Capture the cell that displays the provided text and extract its [X, Y] central coordinate. 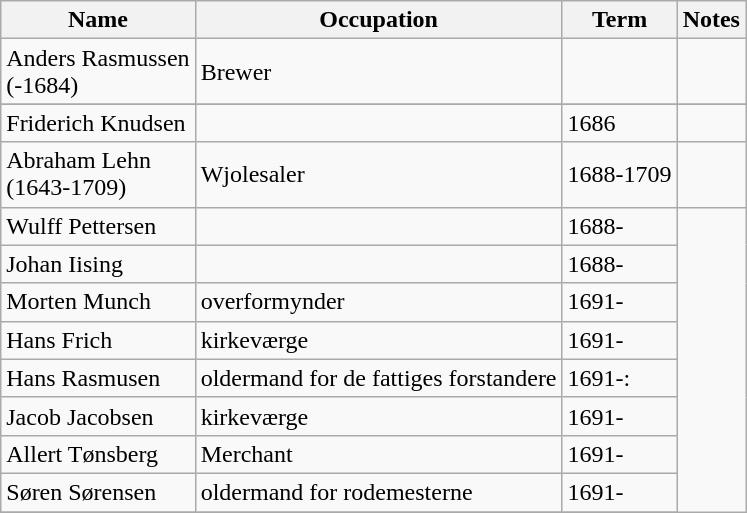
Term [620, 20]
Wjolesaler [378, 174]
Notes [711, 20]
Hans Frich [98, 340]
1691-: [620, 378]
Brewer [378, 72]
Anders Rasmussen (-1684) [98, 72]
Morten Munch [98, 302]
Occupation [378, 20]
1686 [620, 123]
Hans Rasmusen [98, 378]
Merchant [378, 454]
Name [98, 20]
1688-1709 [620, 174]
Wulff Pettersen [98, 226]
Friderich Knudsen [98, 123]
Søren Sørensen [98, 492]
Allert Tønsberg [98, 454]
Jacob Jacobsen [98, 416]
Johan Iising [98, 264]
oldermand for de fattiges forstandere [378, 378]
oldermand for rodemesterne [378, 492]
overformynder [378, 302]
Abraham Lehn (1643-1709) [98, 174]
